Extract the [X, Y] coordinate from the center of the cell holding the provided text.  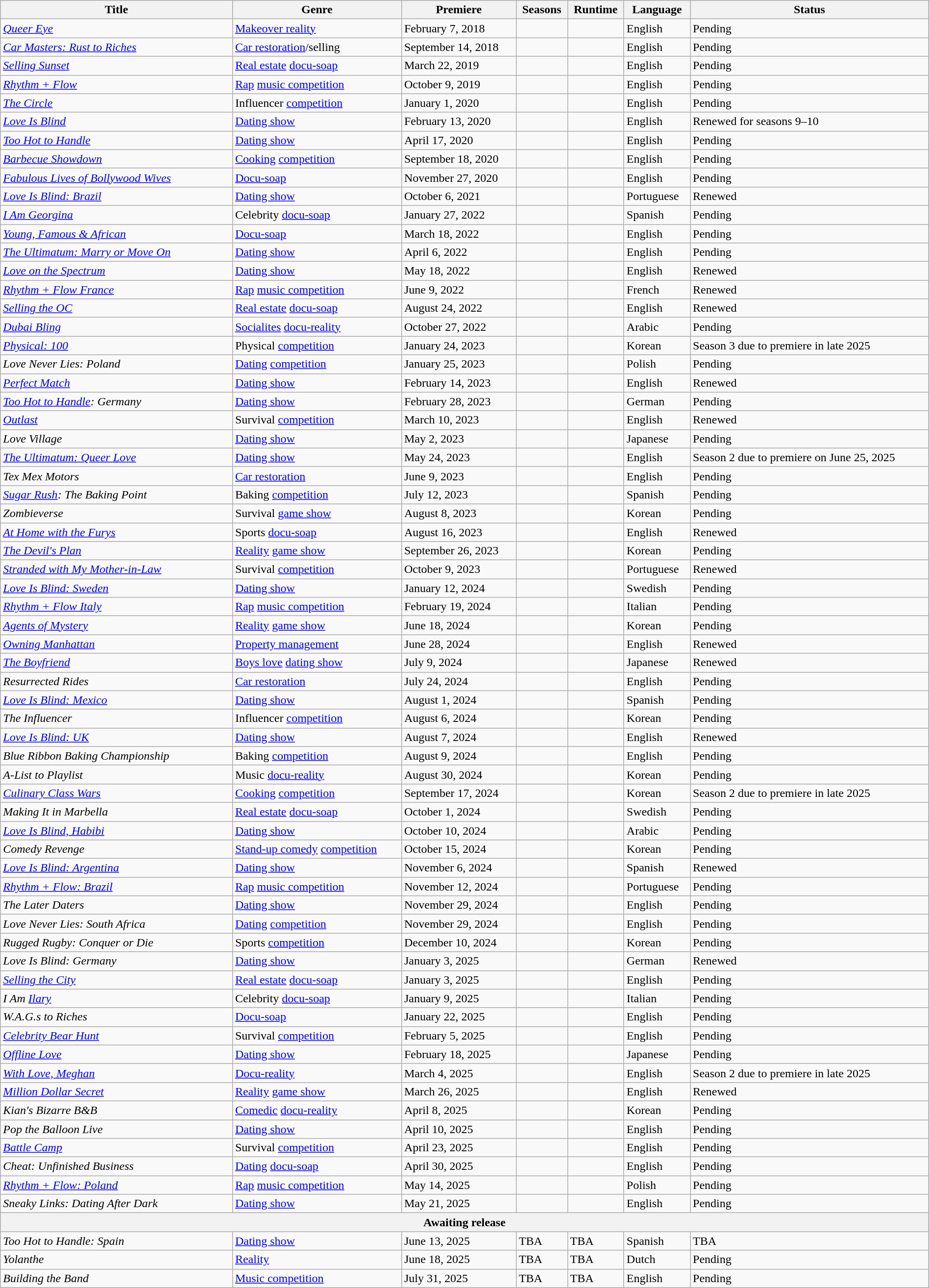
September 14, 2018 [459, 47]
March 22, 2019 [459, 66]
Rhythm + Flow [117, 84]
Sports competition [317, 942]
August 30, 2024 [459, 774]
July 9, 2024 [459, 663]
Love Is Blind: Argentina [117, 868]
At Home with the Furys [117, 532]
Love Is Blind: Mexico [117, 700]
April 6, 2022 [459, 252]
Love Is Blind, Habibi [117, 831]
Seasons [542, 10]
Fabulous Lives of Bollywood Wives [117, 177]
Survival game show [317, 513]
The Ultimatum: Marry or Move On [117, 252]
Offline Love [117, 1054]
Title [117, 10]
Outlast [117, 420]
May 14, 2025 [459, 1185]
Property management [317, 644]
February 19, 2024 [459, 607]
January 12, 2024 [459, 588]
February 7, 2018 [459, 28]
Resurrected Rides [117, 681]
Queer Eye [117, 28]
January 27, 2022 [459, 215]
Million Dollar Secret [117, 1091]
March 26, 2025 [459, 1091]
October 9, 2023 [459, 570]
A-List to Playlist [117, 774]
Blue Ribbon Baking Championship [117, 756]
Making It in Marbella [117, 812]
Cheat: Unfinished Business [117, 1166]
Reality [317, 1260]
Season 3 due to premiere in late 2025 [809, 346]
February 13, 2020 [459, 122]
The Later Daters [117, 905]
Too Hot to Handle: Spain [117, 1241]
I Am Ilary [117, 998]
July 12, 2023 [459, 495]
January 9, 2025 [459, 998]
Yolanthe [117, 1260]
April 10, 2025 [459, 1129]
May 18, 2022 [459, 271]
August 9, 2024 [459, 756]
January 1, 2020 [459, 103]
Sugar Rush: The Baking Point [117, 495]
April 30, 2025 [459, 1166]
I Am Georgina [117, 215]
Too Hot to Handle: Germany [117, 401]
February 28, 2023 [459, 401]
Renewed for seasons 9–10 [809, 122]
Docu-reality [317, 1073]
Pop the Balloon Live [117, 1129]
February 5, 2025 [459, 1036]
October 15, 2024 [459, 849]
With Love, Meghan [117, 1073]
Love on the Spectrum [117, 271]
June 18, 2024 [459, 625]
Zombieverse [117, 513]
June 9, 2022 [459, 290]
Stranded with My Mother-in-Law [117, 570]
May 24, 2023 [459, 457]
October 6, 2021 [459, 196]
February 18, 2025 [459, 1054]
Status [809, 10]
September 18, 2020 [459, 159]
Dating docu-soap [317, 1166]
Car restoration/selling [317, 47]
January 25, 2023 [459, 364]
April 23, 2025 [459, 1148]
Car Masters: Rust to Riches [117, 47]
Stand-up comedy competition [317, 849]
Rhythm + Flow: Poland [117, 1185]
Kian's Bizarre B&B [117, 1110]
May 2, 2023 [459, 439]
Language [657, 10]
December 10, 2024 [459, 942]
Love Is Blind: Sweden [117, 588]
Rugged Rugby: Conquer or Die [117, 942]
May 21, 2025 [459, 1204]
Physical competition [317, 346]
March 10, 2023 [459, 420]
August 16, 2023 [459, 532]
July 24, 2024 [459, 681]
Barbecue Showdown [117, 159]
October 10, 2024 [459, 831]
October 1, 2024 [459, 812]
Physical: 100 [117, 346]
Building the Band [117, 1278]
March 4, 2025 [459, 1073]
The Ultimatum: Queer Love [117, 457]
Socialites docu-reality [317, 327]
September 26, 2023 [459, 551]
Too Hot to Handle [117, 140]
August 6, 2024 [459, 718]
March 18, 2022 [459, 234]
October 27, 2022 [459, 327]
The Influencer [117, 718]
Selling the City [117, 980]
Sneaky Links: Dating After Dark [117, 1204]
The Boyfriend [117, 663]
Celebrity Bear Hunt [117, 1036]
April 17, 2020 [459, 140]
July 31, 2025 [459, 1278]
Comedy Revenge [117, 849]
Love Never Lies: Poland [117, 364]
Rhythm + Flow Italy [117, 607]
Tex Mex Motors [117, 476]
January 22, 2025 [459, 1017]
Love Is Blind: Germany [117, 961]
Sports docu-soap [317, 532]
August 1, 2024 [459, 700]
November 12, 2024 [459, 887]
French [657, 290]
April 8, 2025 [459, 1110]
November 27, 2020 [459, 177]
Comedic docu-reality [317, 1110]
June 9, 2023 [459, 476]
Culinary Class Wars [117, 793]
June 13, 2025 [459, 1241]
Boys love dating show [317, 663]
February 14, 2023 [459, 383]
August 7, 2024 [459, 737]
June 28, 2024 [459, 644]
W.A.G.s to Riches [117, 1017]
Dubai Bling [117, 327]
Dutch [657, 1260]
Young, Famous & African [117, 234]
Selling the OC [117, 308]
Runtime [596, 10]
Love Never Lies: South Africa [117, 924]
Love Is Blind: UK [117, 737]
Awaiting release [464, 1222]
Premiere [459, 10]
October 9, 2019 [459, 84]
Battle Camp [117, 1148]
The Circle [117, 103]
Rhythm + Flow France [117, 290]
Season 2 due to premiere on June 25, 2025 [809, 457]
Love Village [117, 439]
November 6, 2024 [459, 868]
January 24, 2023 [459, 346]
June 18, 2025 [459, 1260]
September 17, 2024 [459, 793]
Music docu-reality [317, 774]
Love Is Blind: Brazil [117, 196]
Selling Sunset [117, 66]
August 8, 2023 [459, 513]
Rhythm + Flow: Brazil [117, 887]
Perfect Match [117, 383]
Music competition [317, 1278]
Owning Manhattan [117, 644]
Agents of Mystery [117, 625]
The Devil's Plan [117, 551]
Love Is Blind [117, 122]
August 24, 2022 [459, 308]
Makeover reality [317, 28]
Genre [317, 10]
